Locate the cell with the specified text and output its (x, y) center coordinate. 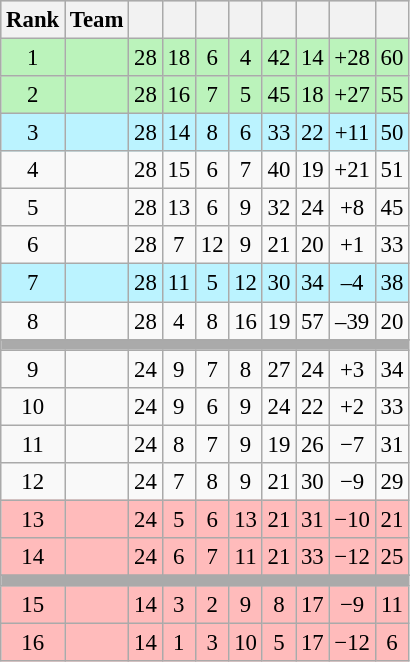
42 (278, 58)
Rank (33, 20)
27 (278, 369)
+28 (352, 58)
29 (392, 482)
+8 (352, 208)
40 (278, 170)
32 (278, 208)
−10 (352, 519)
+1 (352, 245)
51 (392, 170)
55 (392, 95)
+27 (352, 95)
−7 (352, 444)
38 (392, 283)
+21 (352, 170)
+11 (352, 133)
+2 (352, 406)
–39 (352, 321)
–4 (352, 283)
60 (392, 58)
26 (312, 444)
57 (312, 321)
+3 (352, 369)
25 (392, 557)
Team (97, 20)
50 (392, 133)
